Extract the (X, Y) coordinate from the center of the cell holding the provided text.  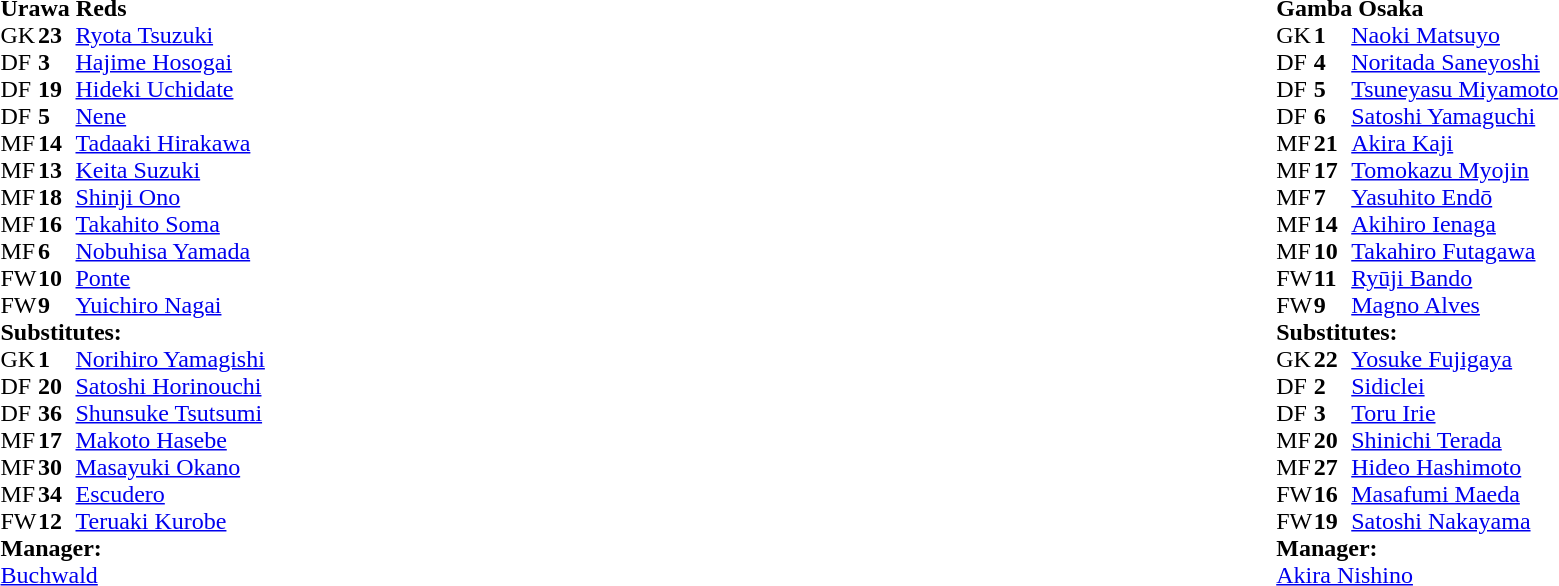
Teruaki Kurobe (170, 522)
12 (57, 522)
Takahito Soma (170, 224)
Ryūji Bando (1454, 278)
Noritada Saneyoshi (1454, 62)
Hideo Hashimoto (1454, 468)
Makoto Hasebe (170, 440)
7 (1333, 198)
23 (57, 36)
18 (57, 198)
Satoshi Nakayama (1454, 522)
Ponte (170, 278)
Shunsuke Tsutsumi (170, 414)
Yuichiro Nagai (170, 306)
Tomokazu Myojin (1454, 170)
13 (57, 170)
Tsuneyasu Miyamoto (1454, 90)
Magno Alves (1454, 306)
Nene (170, 116)
Escudero (170, 494)
Takahiro Futagawa (1454, 252)
Nobuhisa Yamada (170, 252)
Norihiro Yamagishi (170, 360)
Ryota Tsuzuki (170, 36)
11 (1333, 278)
Masayuki Okano (170, 468)
Yasuhito Endō (1454, 198)
Satoshi Horinouchi (170, 386)
2 (1333, 386)
Shinichi Terada (1454, 440)
30 (57, 468)
Toru Irie (1454, 414)
Akira Kaji (1454, 144)
Hajime Hosogai (170, 62)
34 (57, 494)
4 (1333, 62)
22 (1333, 360)
Tadaaki Hirakawa (170, 144)
Satoshi Yamaguchi (1454, 116)
Naoki Matsuyo (1454, 36)
27 (1333, 468)
Shinji Ono (170, 198)
Sidiclei (1454, 386)
36 (57, 414)
21 (1333, 144)
Masafumi Maeda (1454, 494)
Yosuke Fujigaya (1454, 360)
Hideki Uchidate (170, 90)
Akihiro Ienaga (1454, 224)
Keita Suzuki (170, 170)
